Determine the [X, Y] coordinate at the center of the cell enclosing the given text.  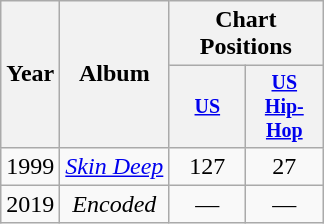
Skin Deep [114, 166]
Year [30, 74]
Album [114, 74]
1999 [30, 166]
US [208, 106]
Chart Positions [246, 34]
127 [208, 166]
US Hip-Hop [284, 106]
2019 [30, 204]
Encoded [114, 204]
27 [284, 166]
